Output the [X, Y] coordinate of the center of the cell containing the given text.  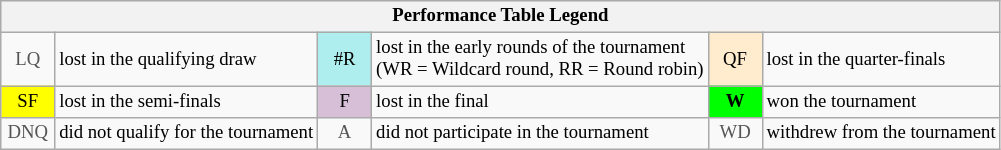
lost in the qualifying draw [186, 60]
A [345, 134]
did not participate in the tournament [540, 134]
DNQ [28, 134]
WD [735, 134]
SF [28, 102]
Performance Table Legend [500, 16]
#R [345, 60]
F [345, 102]
LQ [28, 60]
lost in the quarter-finals [881, 60]
lost in the final [540, 102]
lost in the semi-finals [186, 102]
W [735, 102]
QF [735, 60]
did not qualify for the tournament [186, 134]
lost in the early rounds of the tournament(WR = Wildcard round, RR = Round robin) [540, 60]
won the tournament [881, 102]
withdrew from the tournament [881, 134]
